Return the (X, Y) coordinate for the center point of the cell that contains the specified text.  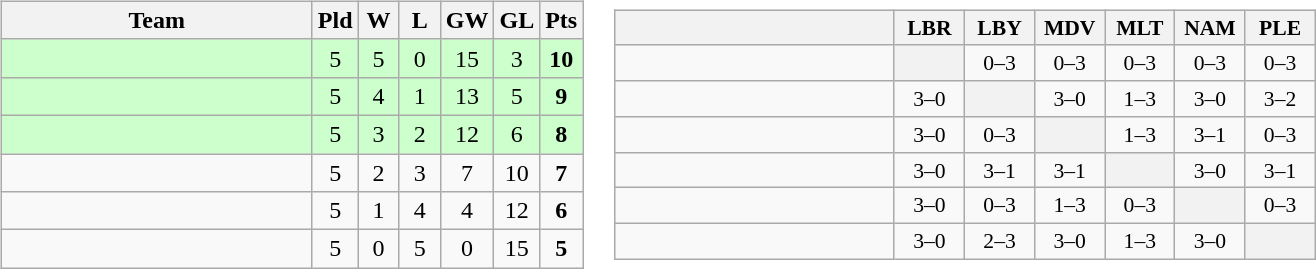
MLT (1140, 28)
Pld (335, 20)
Team (156, 20)
2–3 (999, 242)
GW (467, 20)
MDV (1070, 28)
9 (562, 96)
W (378, 20)
GL (517, 20)
3–2 (1280, 99)
L (420, 20)
Pts (562, 20)
PLE (1280, 28)
8 (562, 134)
NAM (1210, 28)
LBR (929, 28)
13 (467, 96)
LBY (999, 28)
